Return [x, y] of the center of cell containing provided text 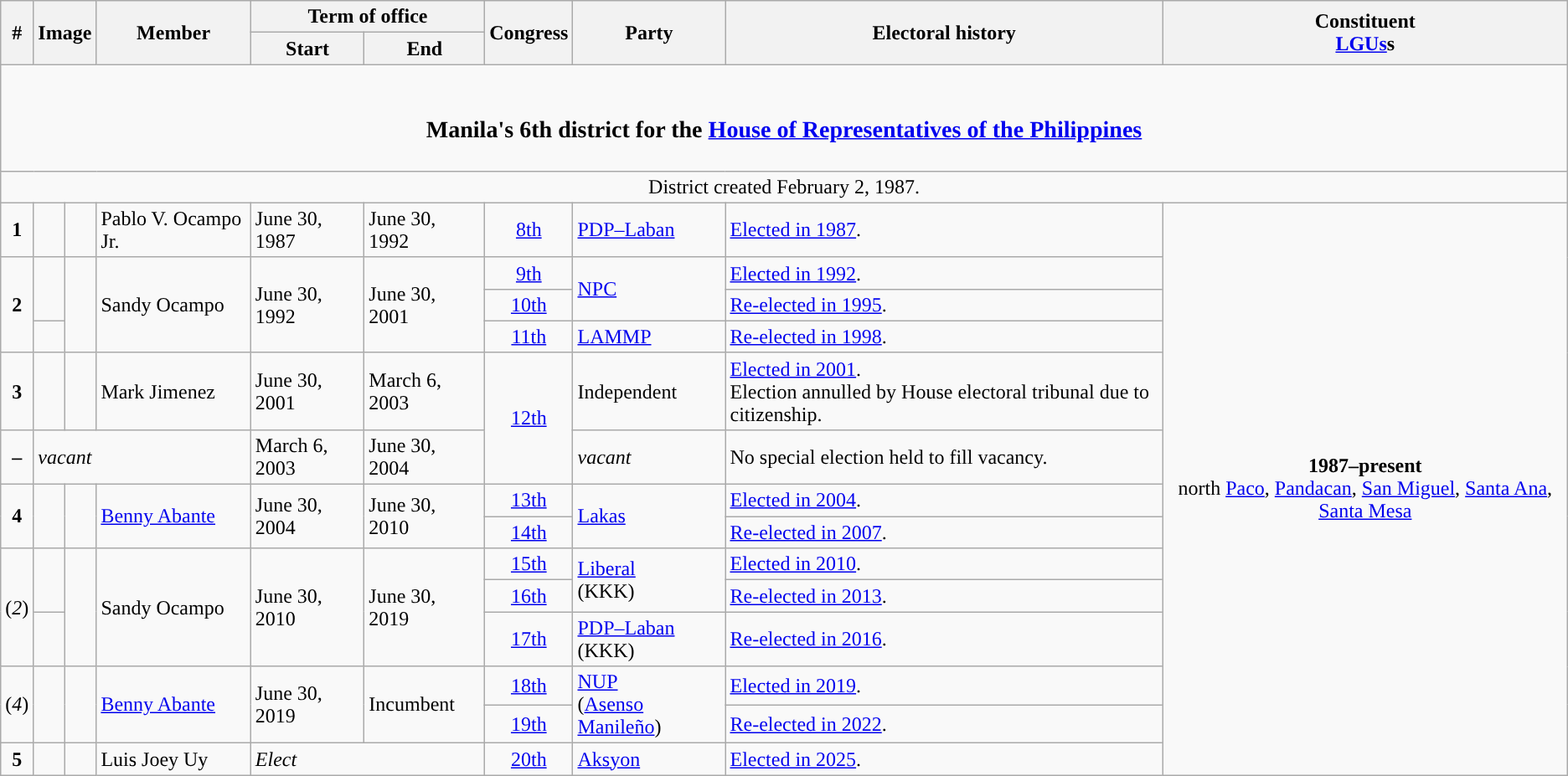
Luis Joey Uy [173, 759]
Independent [649, 391]
ConstituentLGUss [1365, 33]
17th [529, 640]
4 [17, 516]
End [425, 49]
16th [529, 596]
Incumbent [425, 705]
10th [529, 305]
Image [65, 33]
Party [649, 33]
8th [529, 229]
District created February 2, 1987. [784, 187]
12th [529, 419]
1987–presentnorth Paco, Pandacan, San Miguel, Santa Ana, Santa Mesa [1365, 489]
Re-elected in 1998. [944, 337]
Liberal(KKK) [649, 580]
15th [529, 564]
18th [529, 686]
19th [529, 724]
Re-elected in 2013. [944, 596]
1 [17, 229]
Elected in 2001.Election annulled by House electoral tribunal due to citizenship. [944, 391]
2 [17, 305]
Elected in 2010. [944, 564]
Elect [367, 759]
(2) [17, 608]
Elected in 2019. [944, 686]
PDP–Laban(KKK) [649, 640]
13th [529, 501]
Term of office [367, 17]
Re-elected in 1995. [944, 305]
14th [529, 532]
5 [17, 759]
Congress [529, 33]
Elected in 2004. [944, 501]
Elected in 1992. [944, 273]
Start [307, 49]
Elected in 1987. [944, 229]
NPC [649, 289]
Lakas [649, 516]
(4) [17, 705]
Elected in 2025. [944, 759]
Re-elected in 2022. [944, 724]
Pablo V. Ocampo Jr. [173, 229]
# [17, 33]
Member [173, 33]
Aksyon [649, 759]
3 [17, 391]
9th [529, 273]
June 30, 1987 [307, 229]
– [17, 457]
PDP–Laban [649, 229]
Re-elected in 2007. [944, 532]
11th [529, 337]
No special election held to fill vacancy. [944, 457]
LAMMP [649, 337]
20th [529, 759]
Manila's 6th district for the House of Representatives of the Philippines [784, 117]
Electoral history [944, 33]
Re-elected in 2016. [944, 640]
Mark Jimenez [173, 391]
NUP(Asenso Manileño) [649, 705]
